Search for the cell housing the specified text and yield its (x, y) center coordinate. 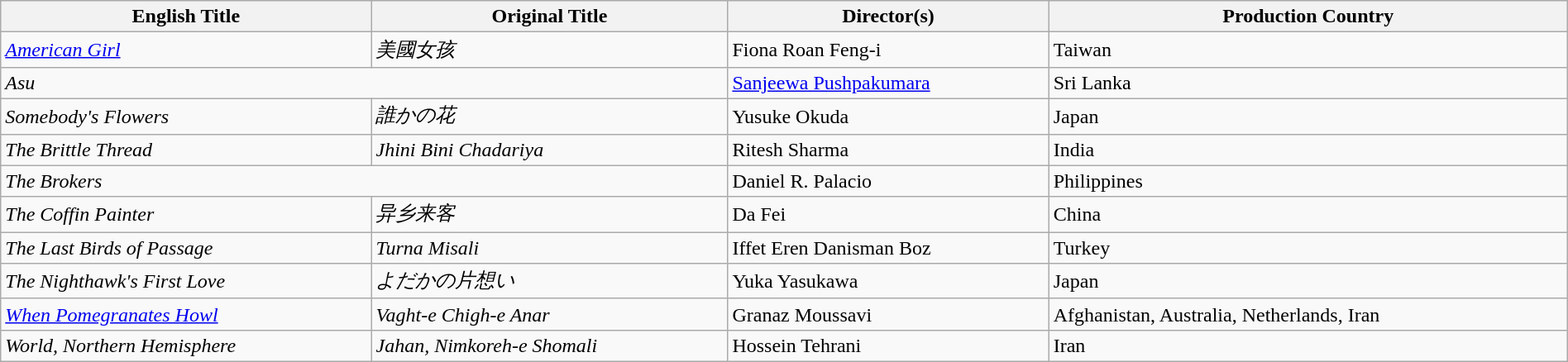
India (1308, 150)
よだかの片想い (549, 281)
Ritesh Sharma (888, 150)
Iffet Eren Danisman Boz (888, 248)
Fiona Roan Feng-i (888, 50)
Daniel R. Palacio (888, 181)
Iran (1308, 345)
Turkey (1308, 248)
誰かの花 (549, 116)
The Brokers (364, 181)
China (1308, 215)
Production Country (1308, 17)
Sri Lanka (1308, 83)
Vaght-e Chigh-e Anar (549, 314)
异乡来客 (549, 215)
Asu (364, 83)
The Nighthawk's First Love (186, 281)
Turna Misali (549, 248)
Granaz Moussavi (888, 314)
Jahan, Nimkoreh-e Shomali (549, 345)
Somebody's Flowers (186, 116)
Jhini Bini Chadariya (549, 150)
When Pomegranates Howl (186, 314)
美國女孩 (549, 50)
Original Title (549, 17)
The Last Birds of Passage (186, 248)
Director(s) (888, 17)
Yuka Yasukawa (888, 281)
Hossein Tehrani (888, 345)
Sanjeewa Pushpakumara (888, 83)
Da Fei (888, 215)
The Coffin Painter (186, 215)
The Brittle Thread (186, 150)
Afghanistan, Australia, Netherlands, Iran (1308, 314)
Taiwan (1308, 50)
American Girl (186, 50)
Yusuke Okuda (888, 116)
Philippines (1308, 181)
English Title (186, 17)
World, Northern Hemisphere (186, 345)
